Scan for the cell matching the given text and deliver its [X, Y] coordinate at center. 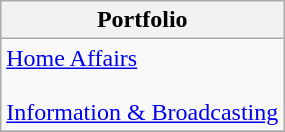
Home AffairsInformation & Broadcasting [142, 85]
Portfolio [142, 20]
